Identify which cell holds the provided text, then report its (x, y) central coordinate. 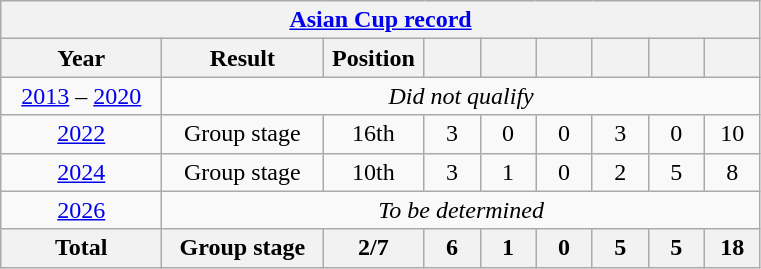
2024 (82, 172)
Did not qualify (461, 96)
2013 – 2020 (82, 96)
10 (732, 134)
18 (732, 248)
Year (82, 58)
8 (732, 172)
Asian Cup record (381, 20)
Position (374, 58)
Total (82, 248)
Result (242, 58)
2/7 (374, 248)
2 (620, 172)
16th (374, 134)
10th (374, 172)
2026 (82, 210)
6 (452, 248)
2022 (82, 134)
To be determined (461, 210)
